Locate the cell with the specified text and output its [X, Y] center coordinate. 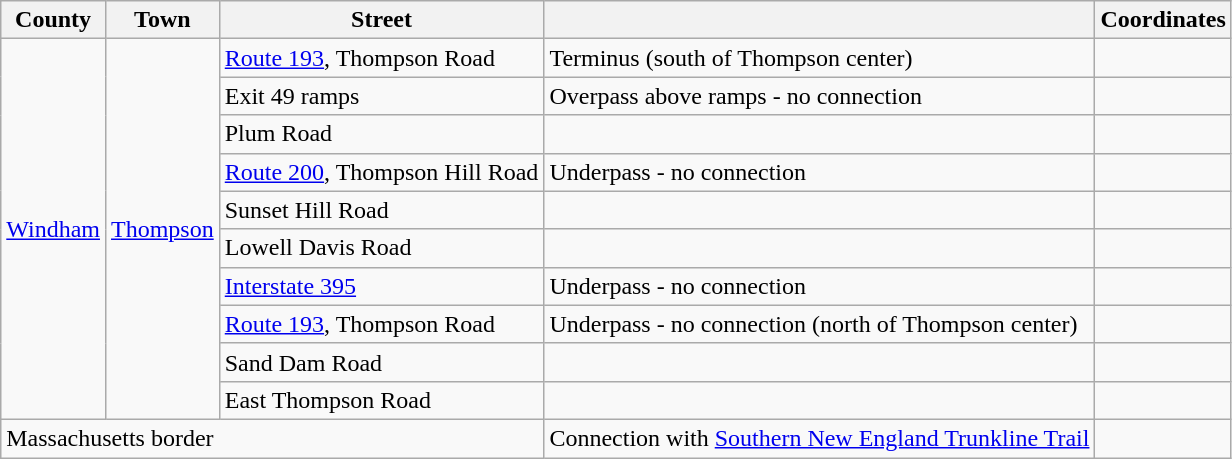
Thompson [162, 230]
Exit 49 ramps [382, 96]
Connection with Southern New England Trunkline Trail [820, 438]
Street [382, 20]
Windham [54, 230]
Sunset Hill Road [382, 210]
Lowell Davis Road [382, 248]
Massachusetts border [272, 438]
Town [162, 20]
County [54, 20]
Overpass above ramps - no connection [820, 96]
Terminus (south of Thompson center) [820, 58]
Sand Dam Road [382, 362]
Underpass - no connection (north of Thompson center) [820, 324]
Plum Road [382, 134]
Coordinates [1163, 20]
East Thompson Road [382, 400]
Interstate 395 [382, 286]
Route 200, Thompson Hill Road [382, 172]
